Return the [X, Y] coordinate for the center point of the cell that contains the specified text.  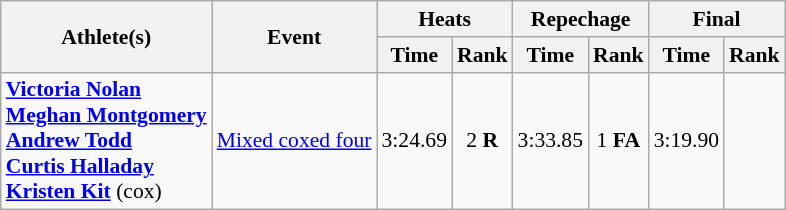
3:24.69 [414, 141]
1 FA [618, 141]
3:33.85 [550, 141]
Athlete(s) [106, 36]
Repechage [581, 19]
Heats [444, 19]
2 R [482, 141]
Mixed coxed four [294, 141]
Victoria Nolan Meghan Montgomery Andrew Todd Curtis Halladay Kristen Kit (cox) [106, 141]
Event [294, 36]
Final [717, 19]
3:19.90 [686, 141]
